Scan for the cell matching the given text and deliver its [x, y] coordinate at center. 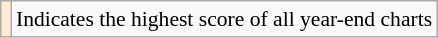
Indicates the highest score of all year-end charts [224, 19]
